Return [x, y] of the center of cell containing provided text 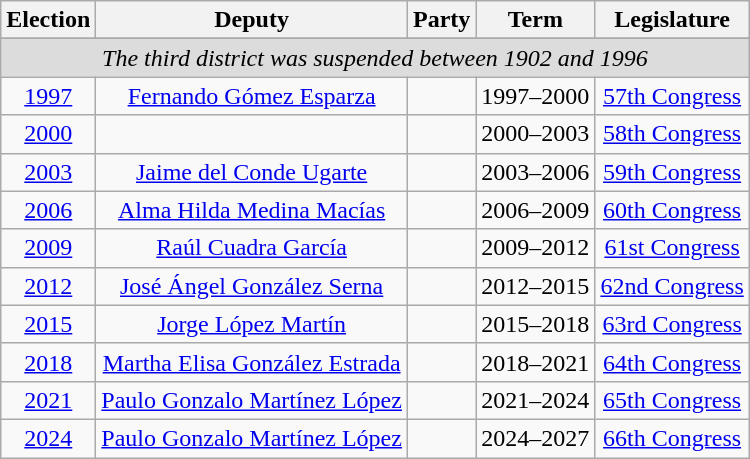
2003 [48, 172]
57th Congress [672, 96]
2024–2027 [536, 438]
1997 [48, 96]
2006 [48, 210]
65th Congress [672, 400]
2012–2015 [536, 286]
Election [48, 20]
2021 [48, 400]
2024 [48, 438]
Alma Hilda Medina Macías [252, 210]
59th Congress [672, 172]
Party [441, 20]
2018–2021 [536, 362]
Legislature [672, 20]
2009–2012 [536, 248]
Fernando Gómez Esparza [252, 96]
Jorge López Martín [252, 324]
Term [536, 20]
José Ángel González Serna [252, 286]
2015–2018 [536, 324]
61st Congress [672, 248]
63rd Congress [672, 324]
Deputy [252, 20]
The third district was suspended between 1902 and 1996 [376, 58]
1997–2000 [536, 96]
62nd Congress [672, 286]
2018 [48, 362]
Raúl Cuadra García [252, 248]
2009 [48, 248]
64th Congress [672, 362]
2012 [48, 286]
2015 [48, 324]
Jaime del Conde Ugarte [252, 172]
60th Congress [672, 210]
2000 [48, 134]
2021–2024 [536, 400]
2006–2009 [536, 210]
Martha Elisa González Estrada [252, 362]
2000–2003 [536, 134]
2003–2006 [536, 172]
58th Congress [672, 134]
66th Congress [672, 438]
